Return the (X, Y) coordinate for the center point of the cell that contains the specified text.  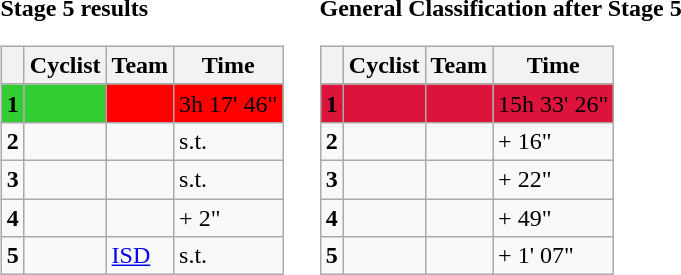
+ 49" (554, 217)
+ 1' 07" (554, 256)
+ 22" (554, 179)
ISD (140, 256)
+ 16" (554, 141)
15h 33' 26" (554, 103)
+ 2" (228, 217)
3h 17' 46" (228, 103)
